Scan for the cell matching the given text and deliver its (X, Y) coordinate at center. 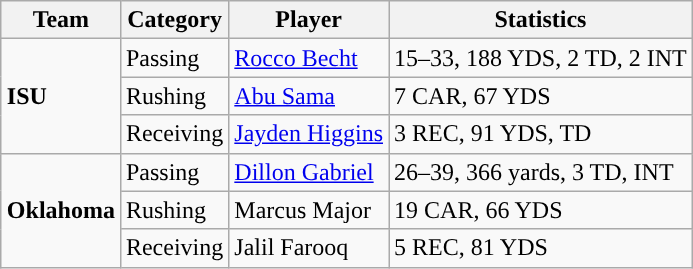
19 CAR, 66 YDS (541, 210)
Jalil Farooq (309, 248)
Jayden Higgins (309, 134)
Rocco Becht (309, 58)
ISU (60, 96)
Player (309, 20)
26–39, 366 yards, 3 TD, INT (541, 172)
Marcus Major (309, 210)
15–33, 188 YDS, 2 TD, 2 INT (541, 58)
Category (174, 20)
Dillon Gabriel (309, 172)
Oklahoma (60, 210)
3 REC, 91 YDS, TD (541, 134)
Statistics (541, 20)
7 CAR, 67 YDS (541, 96)
Abu Sama (309, 96)
Team (60, 20)
5 REC, 81 YDS (541, 248)
